From the cell containing the given text, extract its center point as [x, y] coordinate. 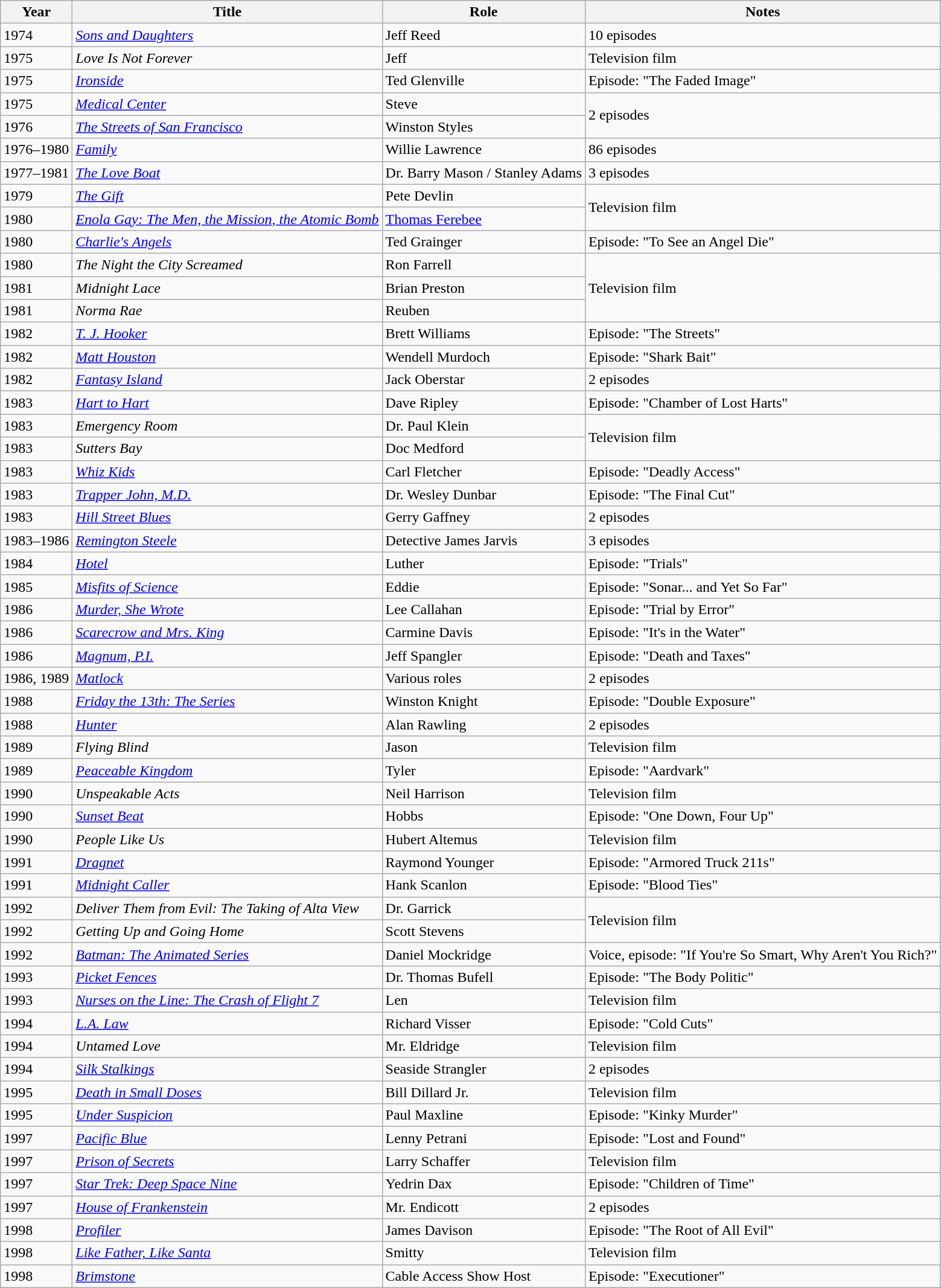
Profiler [227, 1230]
Episode: "The Root of All Evil" [762, 1230]
T. J. Hooker [227, 334]
Matlock [227, 679]
Brett Williams [483, 334]
Star Trek: Deep Space Nine [227, 1184]
Episode: "Death and Taxes" [762, 655]
Len [483, 1000]
Misfits of Science [227, 586]
Family [227, 150]
Detective James Jarvis [483, 540]
Seaside Strangler [483, 1069]
Hill Street Blues [227, 517]
Midnight Caller [227, 885]
1974 [36, 35]
Episode: "Trial by Error" [762, 609]
Murder, She Wrote [227, 609]
Episode: "The Faded Image" [762, 81]
Brimstone [227, 1276]
Episode: "Lost and Found" [762, 1138]
Sunset Beat [227, 816]
The Streets of San Francisco [227, 127]
Title [227, 12]
Emergency Room [227, 426]
Ted Grainger [483, 242]
Hart to Hart [227, 403]
Remington Steele [227, 540]
Various roles [483, 679]
Bill Dillard Jr. [483, 1092]
Dr. Paul Klein [483, 426]
Yedrin Dax [483, 1184]
Mr. Endicott [483, 1207]
The Love Boat [227, 173]
Sutters Bay [227, 449]
Winston Styles [483, 127]
Reuben [483, 311]
Scott Stevens [483, 931]
L.A. Law [227, 1024]
Episode: "It's in the Water" [762, 632]
Silk Stalkings [227, 1069]
Episode: "Kinky Murder" [762, 1115]
James Davison [483, 1230]
Winston Knight [483, 702]
Under Suspicion [227, 1115]
Episode: "Blood Ties" [762, 885]
Mr. Eldridge [483, 1046]
Carl Fletcher [483, 472]
Dr. Thomas Bufell [483, 977]
People Like Us [227, 839]
Enola Gay: The Men, the Mission, the Atomic Bomb [227, 219]
Year [36, 12]
Friday the 13th: The Series [227, 702]
Flying Blind [227, 748]
Hobbs [483, 816]
The Gift [227, 196]
Peaceable Kingdom [227, 771]
1983–1986 [36, 540]
Lee Callahan [483, 609]
1976 [36, 127]
Ron Farrell [483, 264]
1976–1980 [36, 150]
Dr. Garrick [483, 908]
10 episodes [762, 35]
Episode: "Chamber of Lost Harts" [762, 403]
Untamed Love [227, 1046]
Wendell Murdoch [483, 357]
Trapper John, M.D. [227, 495]
Jason [483, 748]
Episode: "Deadly Access" [762, 472]
1984 [36, 563]
Notes [762, 12]
Episode: "Cold Cuts" [762, 1024]
1986, 1989 [36, 679]
Alan Rawling [483, 725]
Episode: "To See an Angel Die" [762, 242]
Episode: "Executioner" [762, 1276]
Fantasy Island [227, 380]
Episode: "Shark Bait" [762, 357]
The Night the City Screamed [227, 264]
Lenny Petrani [483, 1138]
Voice, episode: "If You're So Smart, Why Aren't You Rich?" [762, 954]
Unspeakable Acts [227, 793]
Magnum, P.I. [227, 655]
Dr. Wesley Dunbar [483, 495]
Raymond Younger [483, 862]
Pacific Blue [227, 1138]
Pete Devlin [483, 196]
Ted Glenville [483, 81]
Love Is Not Forever [227, 58]
Thomas Ferebee [483, 219]
Cable Access Show Host [483, 1276]
Tyler [483, 771]
Ironside [227, 81]
1979 [36, 196]
Episode: "The Streets" [762, 334]
Medical Center [227, 104]
Richard Visser [483, 1024]
Charlie's Angels [227, 242]
Prison of Secrets [227, 1161]
Episode: "Double Exposure" [762, 702]
Dr. Barry Mason / Stanley Adams [483, 173]
Eddie [483, 586]
Matt Houston [227, 357]
Jeff Spangler [483, 655]
Doc Medford [483, 449]
Luther [483, 563]
Hank Scanlon [483, 885]
86 episodes [762, 150]
Smitty [483, 1253]
Nurses on the Line: The Crash of Flight 7 [227, 1000]
Scarecrow and Mrs. King [227, 632]
Daniel Mockridge [483, 954]
Deliver Them from Evil: The Taking of Alta View [227, 908]
Norma Rae [227, 311]
1977–1981 [36, 173]
Death in Small Doses [227, 1092]
House of Frankenstein [227, 1207]
Episode: "Armored Truck 211s" [762, 862]
Batman: The Animated Series [227, 954]
Jeff Reed [483, 35]
Getting Up and Going Home [227, 931]
Willie Lawrence [483, 150]
Steve [483, 104]
1985 [36, 586]
Gerry Gaffney [483, 517]
Hubert Altemus [483, 839]
Paul Maxline [483, 1115]
Picket Fences [227, 977]
Dragnet [227, 862]
Episode: "Children of Time" [762, 1184]
Hotel [227, 563]
Dave Ripley [483, 403]
Episode: "Aardvark" [762, 771]
Episode: "The Body Politic" [762, 977]
Episode: "Sonar... and Yet So Far" [762, 586]
Whiz Kids [227, 472]
Episode: "One Down, Four Up" [762, 816]
Hunter [227, 725]
Role [483, 12]
Jeff [483, 58]
Larry Schaffer [483, 1161]
Brian Preston [483, 288]
Episode: "Trials" [762, 563]
Midnight Lace [227, 288]
Jack Oberstar [483, 380]
Neil Harrison [483, 793]
Carmine Davis [483, 632]
Sons and Daughters [227, 35]
Like Father, Like Santa [227, 1253]
Episode: "The Final Cut" [762, 495]
